Identify which cell holds the provided text, then report its (X, Y) central coordinate. 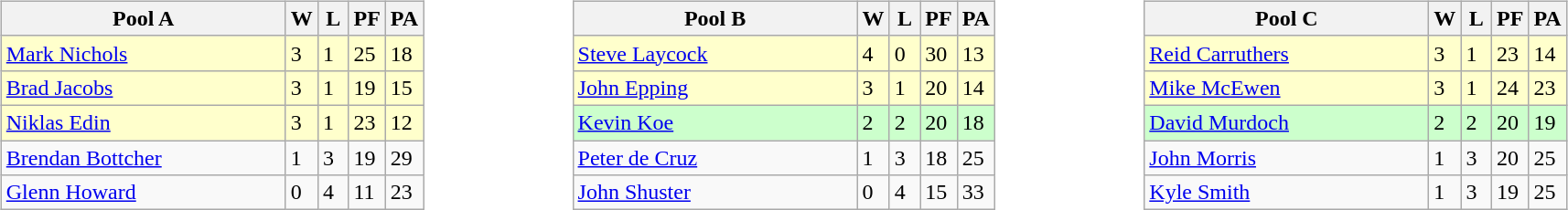
Kevin Koe (715, 122)
Pool B (715, 18)
Kyle Smith (1286, 193)
John Shuster (715, 193)
David Murdoch (1286, 122)
Pool A (143, 18)
33 (975, 193)
13 (975, 53)
Peter de Cruz (715, 158)
12 (404, 122)
11 (367, 193)
Steve Laycock (715, 53)
Reid Carruthers (1286, 53)
Mark Nichols (143, 53)
Mike McEwen (1286, 88)
John Morris (1286, 158)
Pool C (1286, 18)
Brendan Bottcher (143, 158)
Glenn Howard (143, 193)
24 (1509, 88)
Brad Jacobs (143, 88)
30 (939, 53)
29 (404, 158)
Niklas Edin (143, 122)
John Epping (715, 88)
